Identify which cell holds the provided text, then report its [X, Y] central coordinate. 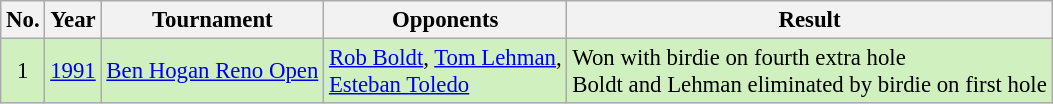
Won with birdie on fourth extra holeBoldt and Lehman eliminated by birdie on first hole [810, 72]
Ben Hogan Reno Open [212, 72]
Tournament [212, 20]
1991 [73, 72]
No. [23, 20]
Result [810, 20]
Opponents [446, 20]
1 [23, 72]
Rob Boldt, Tom Lehman, Esteban Toledo [446, 72]
Year [73, 20]
